Scan for the cell matching the given text and deliver its [X, Y] coordinate at center. 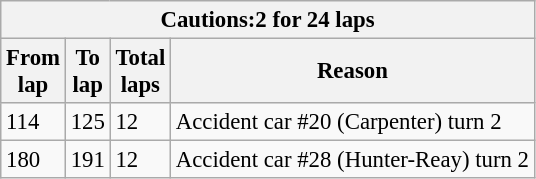
Accident car #20 (Carpenter) turn 2 [353, 122]
Tolap [88, 72]
114 [34, 122]
180 [34, 160]
Cautions:2 for 24 laps [268, 20]
Totallaps [140, 72]
125 [88, 122]
191 [88, 160]
Accident car #28 (Hunter-Reay) turn 2 [353, 160]
Reason [353, 72]
Fromlap [34, 72]
